Return (X, Y) of the center of cell containing provided text 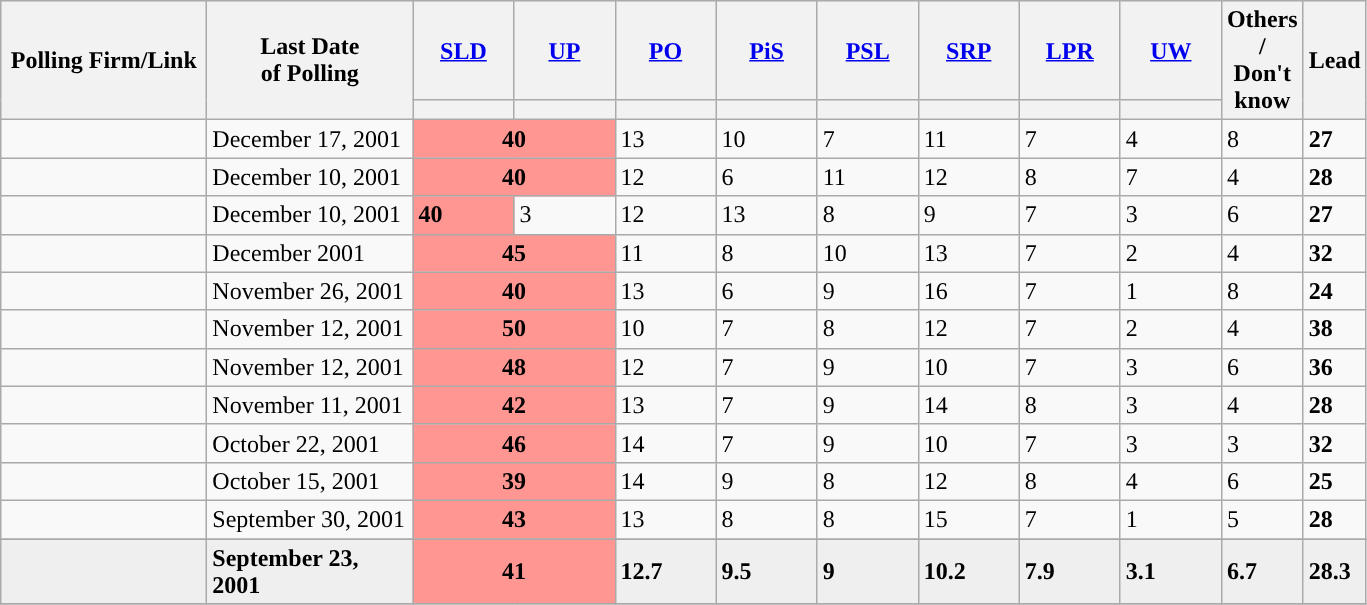
15 (968, 519)
38 (1334, 329)
PiS (766, 50)
39 (514, 481)
December 2001 (310, 253)
43 (514, 519)
October 15, 2001 (310, 481)
7.9 (1070, 570)
9.5 (766, 570)
December 17, 2001 (310, 139)
3.1 (1170, 570)
24 (1334, 291)
48 (514, 367)
Polling Firm/Link (104, 60)
45 (514, 253)
UP (564, 50)
PSL (868, 50)
41 (514, 570)
November 26, 2001 (310, 291)
42 (514, 405)
Last Dateof Polling (310, 60)
UW (1170, 50)
46 (514, 443)
36 (1334, 367)
SRP (968, 50)
SLD (464, 50)
16 (968, 291)
November 11, 2001 (310, 405)
28.3 (1334, 570)
5 (1262, 519)
10.2 (968, 570)
September 23, 2001 (310, 570)
September 30, 2001 (310, 519)
October 22, 2001 (310, 443)
LPR (1070, 50)
Lead (1334, 60)
6.7 (1262, 570)
50 (514, 329)
PO (666, 50)
Others /Don't know (1262, 60)
12.7 (666, 570)
25 (1334, 481)
